Pinpoint the cell where the given text exists, returning its (x, y) midpoint coordinate. 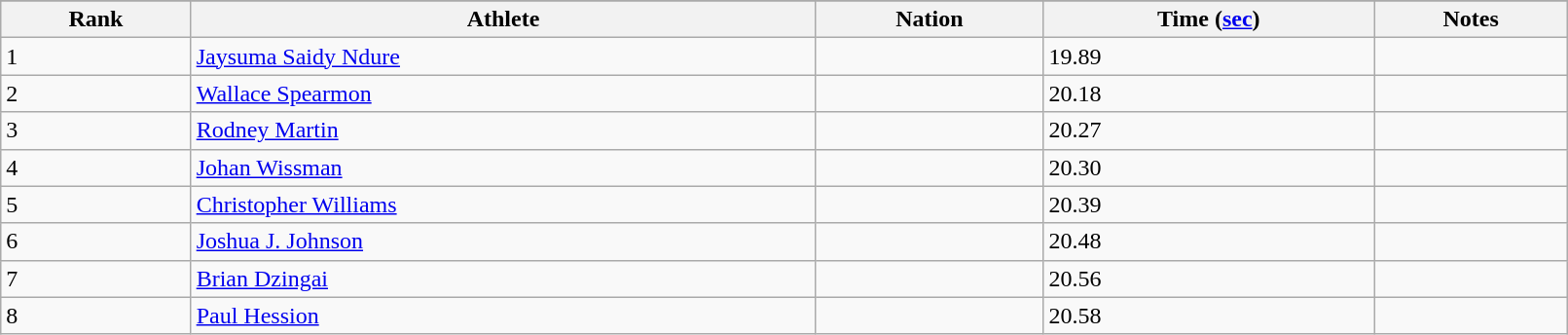
Time (sec) (1209, 19)
Rank (95, 19)
20.56 (1209, 279)
7 (95, 279)
3 (95, 130)
Jaysuma Saidy Ndure (503, 56)
Johan Wissman (503, 167)
Paul Hession (503, 316)
20.30 (1209, 167)
Notes (1472, 19)
20.18 (1209, 93)
Nation (930, 19)
4 (95, 167)
20.39 (1209, 205)
Christopher Williams (503, 205)
8 (95, 316)
Brian Dzingai (503, 279)
20.58 (1209, 316)
Athlete (503, 19)
20.27 (1209, 130)
2 (95, 93)
5 (95, 205)
Wallace Spearmon (503, 93)
6 (95, 242)
Rodney Martin (503, 130)
1 (95, 56)
20.48 (1209, 242)
19.89 (1209, 56)
Joshua J. Johnson (503, 242)
